Locate the cell with the specified text and output its (X, Y) center coordinate. 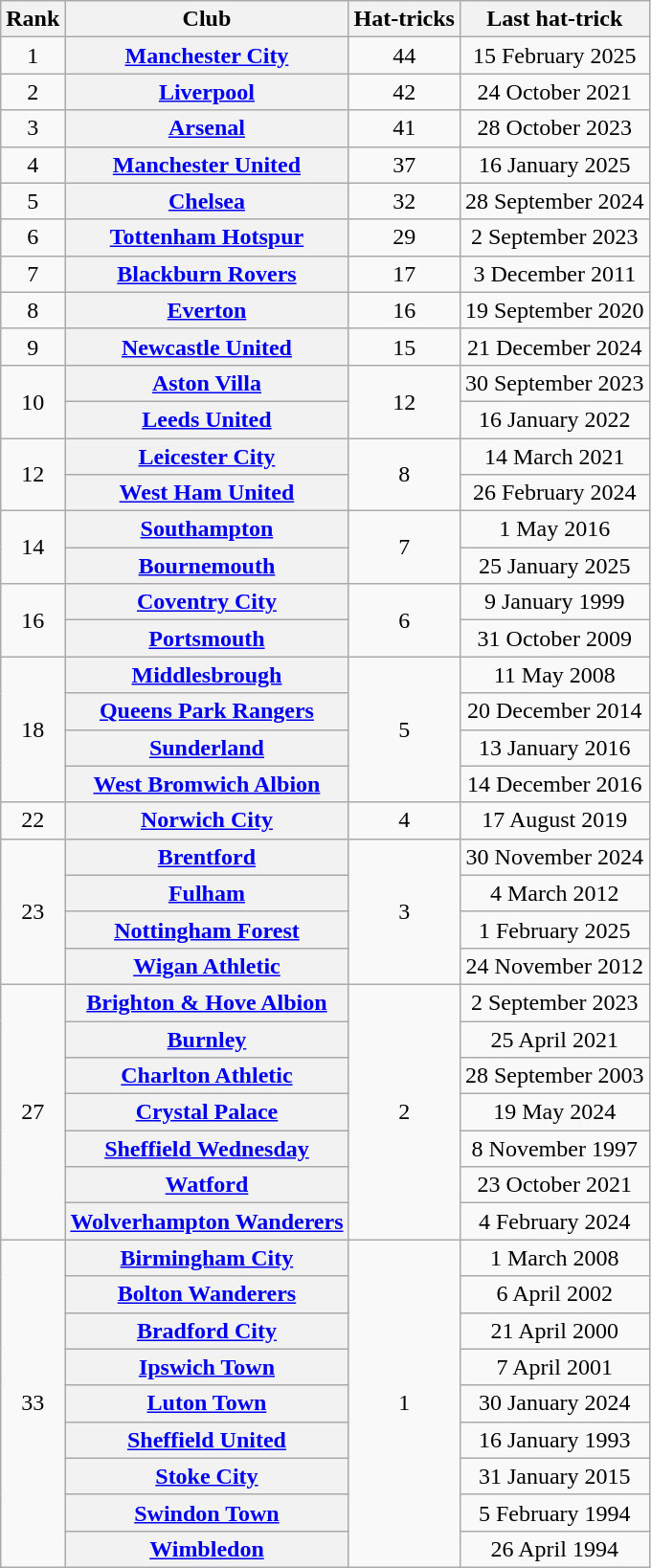
21 December 2024 (554, 347)
Norwich City (207, 820)
23 October 2021 (554, 1185)
31 October 2009 (554, 638)
26 February 2024 (554, 493)
30 September 2023 (554, 383)
Arsenal (207, 128)
West Ham United (207, 493)
11 May 2008 (554, 675)
6 April 2002 (554, 1294)
22 (33, 820)
Tottenham Hotspur (207, 237)
Sheffield United (207, 1440)
Newcastle United (207, 347)
28 October 2023 (554, 128)
14 December 2016 (554, 784)
West Bromwich Albion (207, 784)
32 (404, 201)
Middlesbrough (207, 675)
30 January 2024 (554, 1403)
25 January 2025 (554, 566)
Aston Villa (207, 383)
9 (33, 347)
15 (404, 347)
Portsmouth (207, 638)
29 (404, 237)
15 February 2025 (554, 56)
25 April 2021 (554, 1039)
13 January 2016 (554, 748)
Brentford (207, 857)
33 (33, 1403)
Last hat-trick (554, 19)
28 September 2024 (554, 201)
14 March 2021 (554, 457)
23 (33, 911)
Nottingham Forest (207, 930)
16 January 2025 (554, 165)
Wigan Athletic (207, 966)
Crystal Palace (207, 1112)
Stoke City (207, 1476)
17 August 2019 (554, 820)
Liverpool (207, 92)
44 (404, 56)
Swindon Town (207, 1512)
17 (404, 274)
Bradford City (207, 1331)
Everton (207, 310)
3 December 2011 (554, 274)
Leeds United (207, 419)
19 May 2024 (554, 1112)
42 (404, 92)
10 (33, 401)
31 January 2015 (554, 1476)
Bolton Wanderers (207, 1294)
28 September 2003 (554, 1076)
Sheffield Wednesday (207, 1149)
Charlton Athletic (207, 1076)
Bournemouth (207, 566)
1 May 2016 (554, 529)
Ipswich Town (207, 1367)
24 November 2012 (554, 966)
16 January 1993 (554, 1440)
Sunderland (207, 748)
Club (207, 19)
Rank (33, 19)
24 October 2021 (554, 92)
30 November 2024 (554, 857)
1 March 2008 (554, 1258)
Watford (207, 1185)
Birmingham City (207, 1258)
4 March 2012 (554, 893)
Manchester United (207, 165)
Leicester City (207, 457)
Coventry City (207, 602)
4 February 2024 (554, 1221)
Queens Park Rangers (207, 711)
19 September 2020 (554, 310)
27 (33, 1111)
Manchester City (207, 56)
Wimbledon (207, 1549)
Hat-tricks (404, 19)
9 January 1999 (554, 602)
21 April 2000 (554, 1331)
Burnley (207, 1039)
Wolverhampton Wanderers (207, 1221)
Blackburn Rovers (207, 274)
41 (404, 128)
37 (404, 165)
Chelsea (207, 201)
Fulham (207, 893)
7 April 2001 (554, 1367)
Luton Town (207, 1403)
26 April 1994 (554, 1549)
Southampton (207, 529)
1 February 2025 (554, 930)
5 February 1994 (554, 1512)
8 November 1997 (554, 1149)
Brighton & Hove Albion (207, 1002)
20 December 2014 (554, 711)
18 (33, 729)
16 January 2022 (554, 419)
14 (33, 548)
